Provide the (X, Y) coordinate of the cell's center where the given text is located.  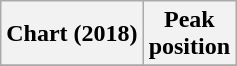
Peakposition (189, 34)
Chart (2018) (72, 34)
